Return (x, y) of the center of cell containing provided text 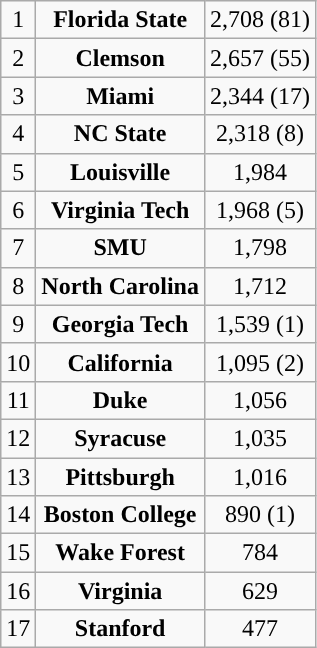
1,016 (260, 477)
California (120, 362)
17 (18, 629)
Virginia (120, 591)
15 (18, 553)
11 (18, 400)
8 (18, 286)
6 (18, 210)
Pittsburgh (120, 477)
3 (18, 96)
1,095 (2) (260, 362)
890 (1) (260, 515)
Clemson (120, 58)
1,712 (260, 286)
1,798 (260, 248)
Wake Forest (120, 553)
12 (18, 438)
4 (18, 134)
1,056 (260, 400)
1,035 (260, 438)
477 (260, 629)
Georgia Tech (120, 324)
2,318 (8) (260, 134)
2 (18, 58)
629 (260, 591)
Duke (120, 400)
16 (18, 591)
Louisville (120, 172)
2,344 (17) (260, 96)
North Carolina (120, 286)
NC State (120, 134)
1,968 (5) (260, 210)
784 (260, 553)
Virginia Tech (120, 210)
Boston College (120, 515)
13 (18, 477)
Syracuse (120, 438)
7 (18, 248)
Florida State (120, 20)
SMU (120, 248)
1 (18, 20)
2,708 (81) (260, 20)
14 (18, 515)
1,539 (1) (260, 324)
9 (18, 324)
1,984 (260, 172)
5 (18, 172)
Stanford (120, 629)
2,657 (55) (260, 58)
10 (18, 362)
Miami (120, 96)
